Detect which cell encompasses the target text, then output its [x, y] center coordinate. 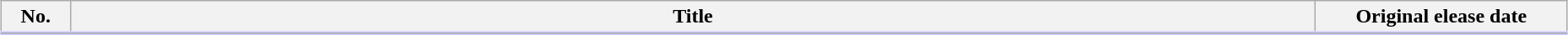
Title [693, 17]
Original elease date [1441, 17]
No. [35, 17]
